Return the (X, Y) coordinate for the center point of the cell that contains the specified text.  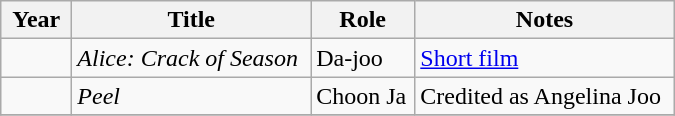
Peel (192, 96)
Notes (544, 20)
Title (192, 20)
Role (363, 20)
Alice: Crack of Season (192, 58)
Da-joo (363, 58)
Choon Ja (363, 96)
Credited as Angelina Joo (544, 96)
Year (36, 20)
Short film (544, 58)
